Pinpoint the cell where the given text exists, returning its [X, Y] midpoint coordinate. 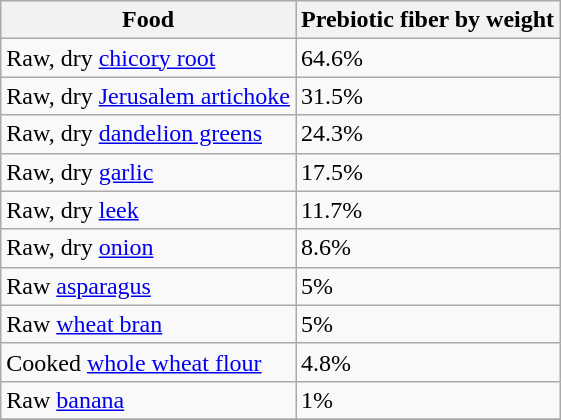
24.3% [428, 134]
Prebiotic fiber by weight [428, 20]
Raw, dry dandelion greens [148, 134]
1% [428, 400]
4.8% [428, 362]
Raw, dry leek [148, 210]
Raw, dry garlic [148, 172]
Raw wheat bran [148, 324]
Raw asparagus [148, 286]
11.7% [428, 210]
Cooked whole wheat flour [148, 362]
31.5% [428, 96]
8.6% [428, 248]
Food [148, 20]
Raw, dry chicory root [148, 58]
64.6% [428, 58]
Raw, dry onion [148, 248]
Raw, dry Jerusalem artichoke [148, 96]
Raw banana [148, 400]
17.5% [428, 172]
